From the cell containing the given text, extract its center point as (x, y) coordinate. 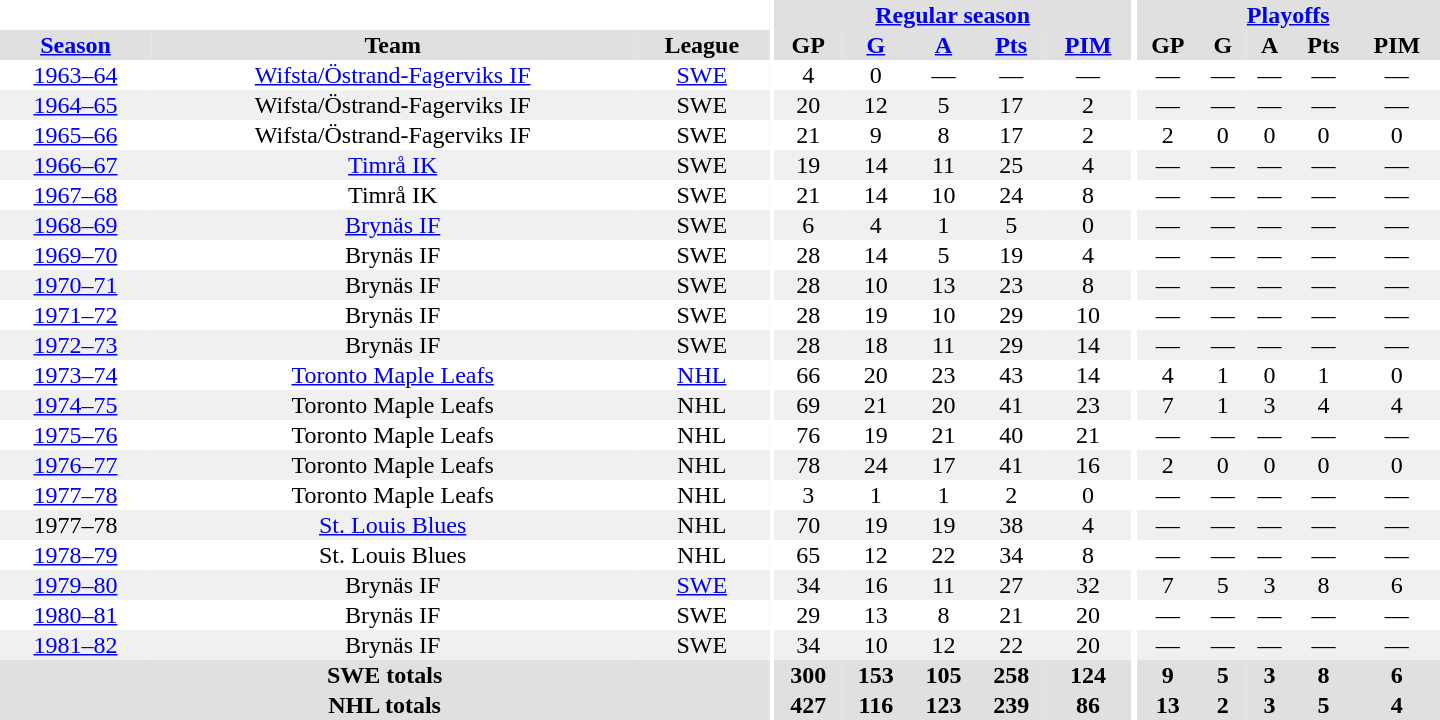
1981–82 (76, 645)
78 (808, 465)
Team (392, 45)
1970–71 (76, 285)
258 (1011, 675)
Season (76, 45)
1979–80 (76, 585)
66 (808, 375)
1969–70 (76, 255)
1964–65 (76, 105)
1976–77 (76, 465)
38 (1011, 525)
25 (1011, 165)
1978–79 (76, 555)
65 (808, 555)
43 (1011, 375)
1968–69 (76, 225)
239 (1011, 705)
Regular season (952, 15)
1966–67 (76, 165)
1967–68 (76, 195)
76 (808, 435)
1971–72 (76, 315)
123 (944, 705)
427 (808, 705)
1972–73 (76, 345)
Playoffs (1288, 15)
70 (808, 525)
27 (1011, 585)
1965–66 (76, 135)
SWE totals (384, 675)
124 (1088, 675)
1974–75 (76, 405)
1975–76 (76, 435)
1980–81 (76, 615)
40 (1011, 435)
116 (876, 705)
86 (1088, 705)
1963–64 (76, 75)
18 (876, 345)
300 (808, 675)
32 (1088, 585)
69 (808, 405)
1973–74 (76, 375)
League (702, 45)
105 (944, 675)
153 (876, 675)
NHL totals (384, 705)
